Output the (X, Y) coordinate of the center of the cell containing the given text.  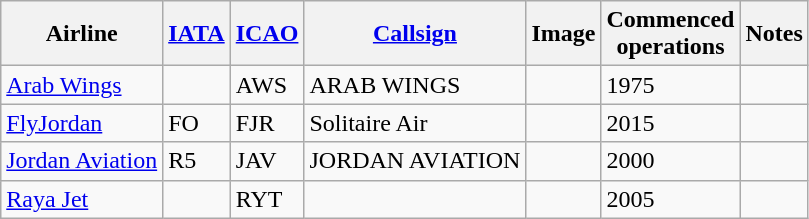
2015 (670, 123)
JAV (267, 161)
Solitaire Air (415, 123)
Raya Jet (82, 199)
FJR (267, 123)
FO (197, 123)
Notes (774, 34)
2005 (670, 199)
R5 (197, 161)
FlyJordan (82, 123)
Image (564, 34)
AWS (267, 85)
Callsign (415, 34)
Airline (82, 34)
2000 (670, 161)
1975 (670, 85)
Commencedoperations (670, 34)
JORDAN AVIATION (415, 161)
IATA (197, 34)
ARAB WINGS (415, 85)
RYT (267, 199)
ICAO (267, 34)
Jordan Aviation (82, 161)
Arab Wings (82, 85)
